Output the (x, y) coordinate of the center of the cell containing the given text.  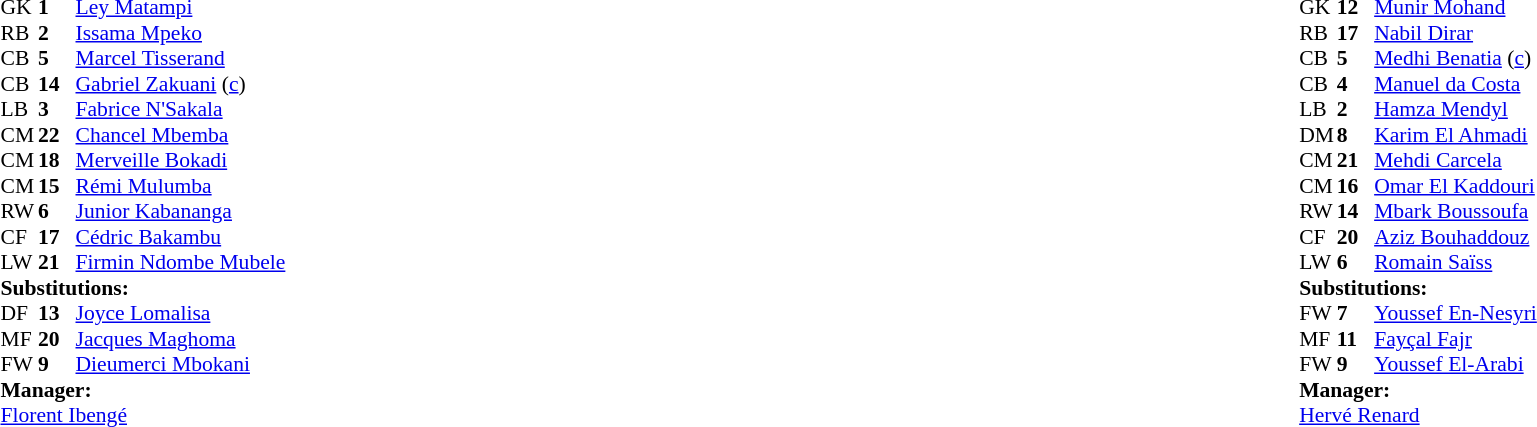
Karim El Ahmadi (1456, 135)
Junior Kabananga (181, 211)
Mbark Boussoufa (1456, 211)
Fayçal Fajr (1456, 339)
Hamza Mendyl (1456, 109)
Rémi Mulumba (181, 186)
8 (1356, 135)
22 (57, 135)
Marcel Tisserand (181, 59)
Manuel da Costa (1456, 84)
Issama Mpeko (181, 33)
DF (19, 313)
Cédric Bakambu (181, 237)
Fabrice N'Sakala (181, 109)
DM (1318, 135)
13 (57, 313)
Omar El Kaddouri (1456, 186)
Gabriel Zakuani (c) (181, 84)
Mehdi Carcela (1456, 161)
Romain Saïss (1456, 263)
16 (1356, 186)
Jacques Maghoma (181, 339)
Dieumerci Mbokani (181, 365)
Joyce Lomalisa (181, 313)
7 (1356, 313)
Youssef En-Nesyri (1456, 313)
11 (1356, 339)
15 (57, 186)
18 (57, 161)
Youssef El-Arabi (1456, 365)
Aziz Bouhaddouz (1456, 237)
Chancel Mbemba (181, 135)
Merveille Bokadi (181, 161)
3 (57, 109)
Firmin Ndombe Mubele (181, 263)
4 (1356, 84)
Nabil Dirar (1456, 33)
Medhi Benatia (c) (1456, 59)
